Return [X, Y] of the center of cell containing provided text 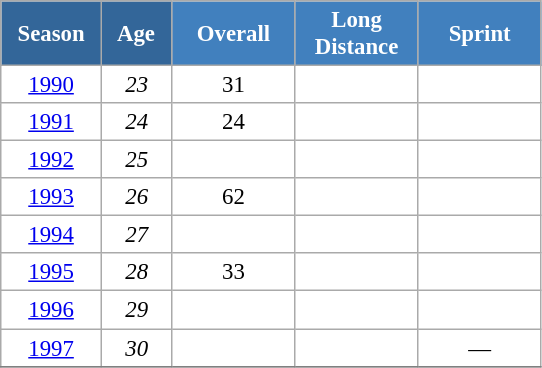
1993 [52, 197]
62 [234, 197]
27 [136, 235]
1992 [52, 160]
25 [136, 160]
1995 [52, 273]
1996 [52, 310]
1990 [52, 85]
33 [234, 273]
Sprint [480, 34]
Overall [234, 34]
26 [136, 197]
1991 [52, 122]
28 [136, 273]
1997 [52, 348]
29 [136, 310]
Long Distance [356, 34]
Age [136, 34]
31 [234, 85]
23 [136, 85]
Season [52, 34]
— [480, 348]
30 [136, 348]
1994 [52, 235]
